Return the (x, y) coordinate for the center point of the cell that contains the specified text.  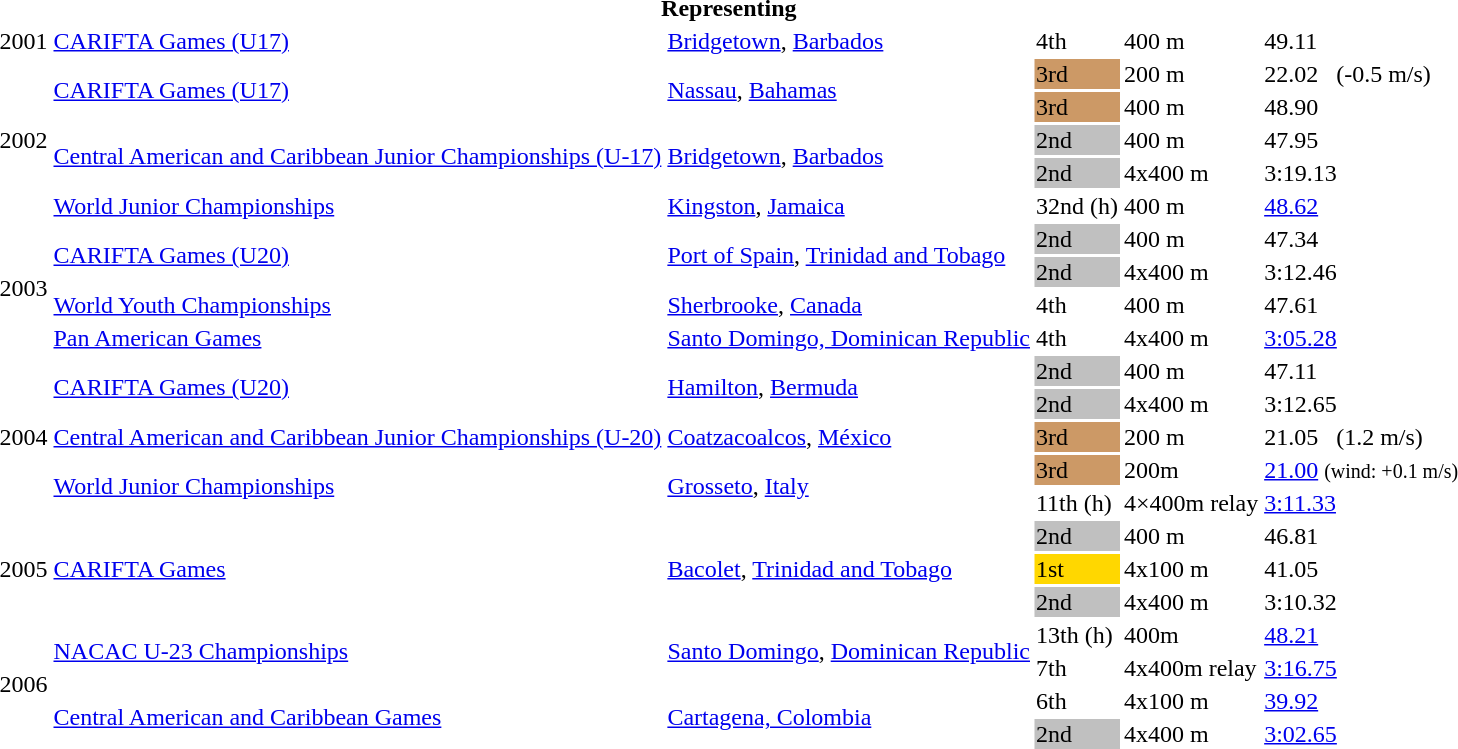
4×400m relay (1190, 503)
Cartagena, Colombia (849, 718)
11th (h) (1076, 503)
13th (h) (1076, 635)
Kingston, Jamaica (849, 206)
1st (1076, 569)
Central American and Caribbean Games (358, 718)
Pan American Games (358, 338)
400m (1190, 635)
CARIFTA Games (358, 569)
Sherbrooke, Canada (849, 305)
200m (1190, 470)
World Youth Championships (358, 305)
Central American and Caribbean Junior Championships (U-17) (358, 156)
Nassau, Bahamas (849, 90)
32nd (h) (1076, 206)
NACAC U-23 Championships (358, 652)
6th (1076, 701)
Bacolet, Trinidad and Tobago (849, 569)
7th (1076, 668)
Grosseto, Italy (849, 486)
4x400m relay (1190, 668)
Coatzacoalcos, México (849, 437)
Port of Spain, Trinidad and Tobago (849, 256)
Central American and Caribbean Junior Championships (U-20) (358, 437)
Hamilton, Bermuda (849, 388)
